For the text-containing cell, return its midpoint in (x, y) coordinate format. 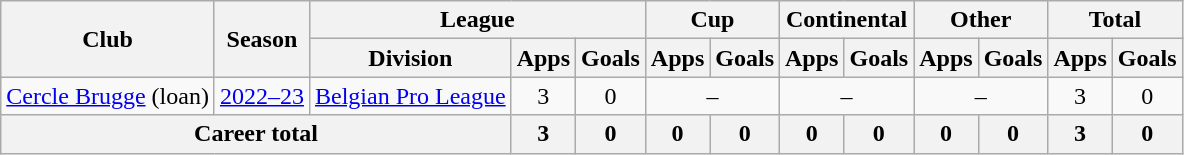
Cup (712, 20)
Total (1115, 20)
2022–23 (262, 96)
Season (262, 39)
Club (108, 39)
Belgian Pro League (410, 96)
Other (981, 20)
Division (410, 58)
Continental (847, 20)
Cercle Brugge (loan) (108, 96)
Career total (256, 134)
League (477, 20)
